Capture the cell that displays the provided text and extract its [x, y] central coordinate. 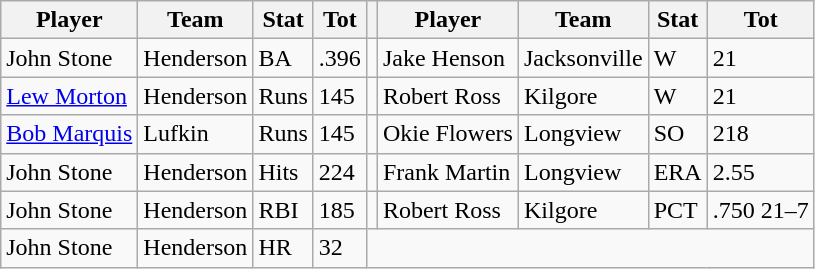
32 [340, 248]
Lew Morton [70, 96]
.396 [340, 58]
Okie Flowers [448, 134]
Bob Marquis [70, 134]
Hits [283, 172]
ERA [678, 172]
224 [340, 172]
Lufkin [196, 134]
185 [340, 210]
Frank Martin [448, 172]
RBI [283, 210]
BA [283, 58]
218 [760, 134]
PCT [678, 210]
HR [283, 248]
.750 21–7 [760, 210]
SO [678, 134]
Jacksonville [583, 58]
2.55 [760, 172]
Jake Henson [448, 58]
